Identify which cell holds the provided text, then report its (x, y) central coordinate. 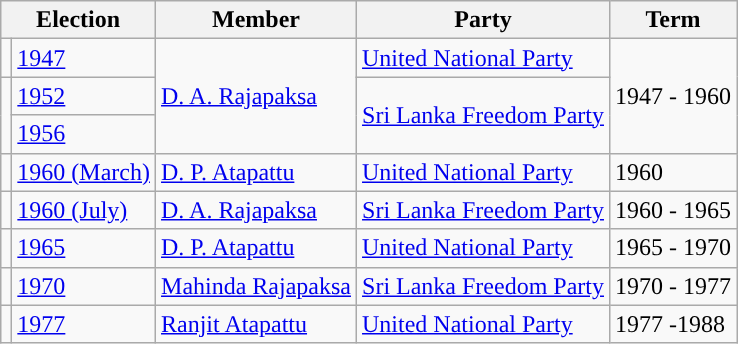
1947 (84, 58)
1947 - 1960 (674, 96)
1960 - 1965 (674, 210)
Election (78, 20)
1965 - 1970 (674, 248)
1956 (84, 134)
1952 (84, 96)
Member (256, 20)
Party (484, 20)
Term (674, 20)
Mahinda Rajapaksa (256, 286)
1970 (84, 286)
1960 (March) (84, 172)
1970 - 1977 (674, 286)
Ranjit Atapattu (256, 324)
1965 (84, 248)
1977 -1988 (674, 324)
1960 (July) (84, 210)
1977 (84, 324)
1960 (674, 172)
